For the text-containing cell, return its midpoint in [X, Y] coordinate format. 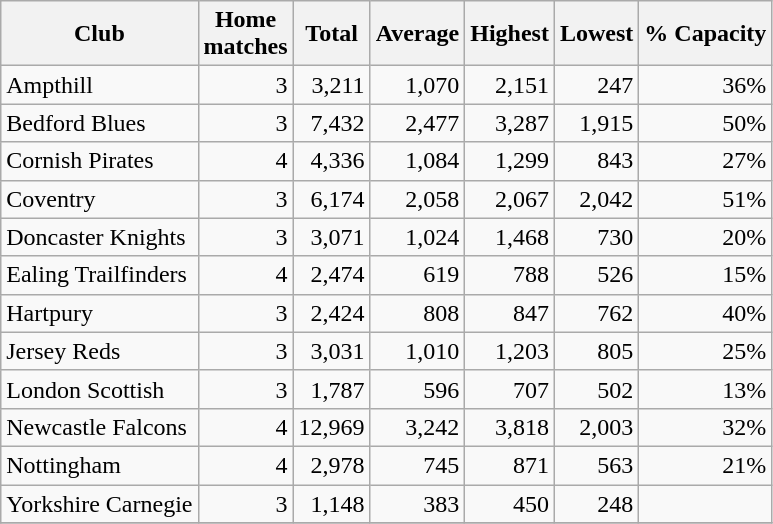
2,042 [596, 199]
247 [596, 85]
563 [596, 465]
526 [596, 275]
Jersey Reds [100, 351]
6,174 [332, 199]
843 [596, 161]
762 [596, 313]
1,468 [510, 237]
2,067 [510, 199]
805 [596, 351]
1,024 [418, 237]
32% [706, 427]
7,432 [332, 123]
Yorkshire Carnegie [100, 503]
2,474 [332, 275]
619 [418, 275]
1,070 [418, 85]
15% [706, 275]
London Scottish [100, 389]
2,477 [418, 123]
Highest [510, 34]
36% [706, 85]
2,058 [418, 199]
1,299 [510, 161]
450 [510, 503]
Homematches [246, 34]
3,242 [418, 427]
20% [706, 237]
Ealing Trailfinders [100, 275]
27% [706, 161]
Total [332, 34]
1,010 [418, 351]
3,211 [332, 85]
Newcastle Falcons [100, 427]
25% [706, 351]
13% [706, 389]
21% [706, 465]
Lowest [596, 34]
3,031 [332, 351]
40% [706, 313]
383 [418, 503]
Bedford Blues [100, 123]
3,287 [510, 123]
730 [596, 237]
847 [510, 313]
51% [706, 199]
788 [510, 275]
3,071 [332, 237]
1,084 [418, 161]
502 [596, 389]
Coventry [100, 199]
2,424 [332, 313]
2,978 [332, 465]
1,203 [510, 351]
Cornish Pirates [100, 161]
Ampthill [100, 85]
2,003 [596, 427]
3,818 [510, 427]
Nottingham [100, 465]
596 [418, 389]
808 [418, 313]
12,969 [332, 427]
Hartpury [100, 313]
4,336 [332, 161]
1,915 [596, 123]
248 [596, 503]
50% [706, 123]
871 [510, 465]
707 [510, 389]
% Capacity [706, 34]
Average [418, 34]
Club [100, 34]
2,151 [510, 85]
1,787 [332, 389]
1,148 [332, 503]
745 [418, 465]
Doncaster Knights [100, 237]
